For the text-containing cell, return its midpoint in [X, Y] coordinate format. 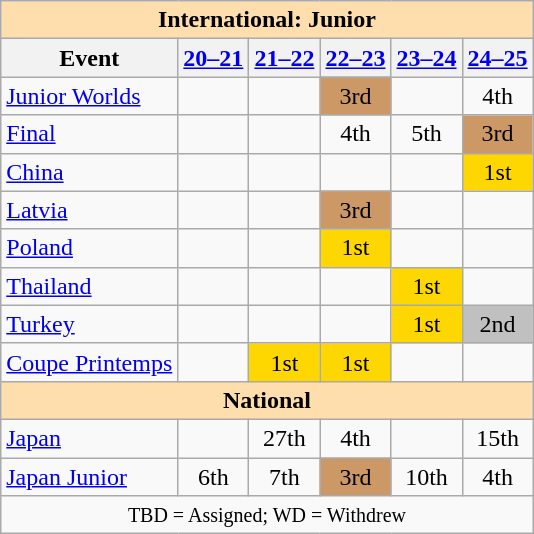
Thailand [90, 286]
TBD = Assigned; WD = Withdrew [267, 515]
Japan [90, 438]
24–25 [498, 58]
10th [426, 477]
7th [284, 477]
Japan Junior [90, 477]
15th [498, 438]
2nd [498, 324]
Turkey [90, 324]
National [267, 400]
27th [284, 438]
China [90, 172]
20–21 [214, 58]
Junior Worlds [90, 96]
Coupe Printemps [90, 362]
22–23 [356, 58]
Latvia [90, 210]
21–22 [284, 58]
Event [90, 58]
Poland [90, 248]
Final [90, 134]
5th [426, 134]
23–24 [426, 58]
6th [214, 477]
International: Junior [267, 20]
